Capture the cell that displays the provided text and extract its (X, Y) central coordinate. 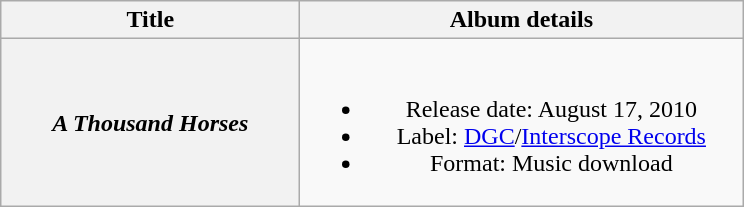
Album details (522, 20)
A Thousand Horses (150, 122)
Release date: August 17, 2010Label: DGC/Interscope RecordsFormat: Music download (522, 122)
Title (150, 20)
